Pinpoint the cell where the given text exists, returning its [X, Y] midpoint coordinate. 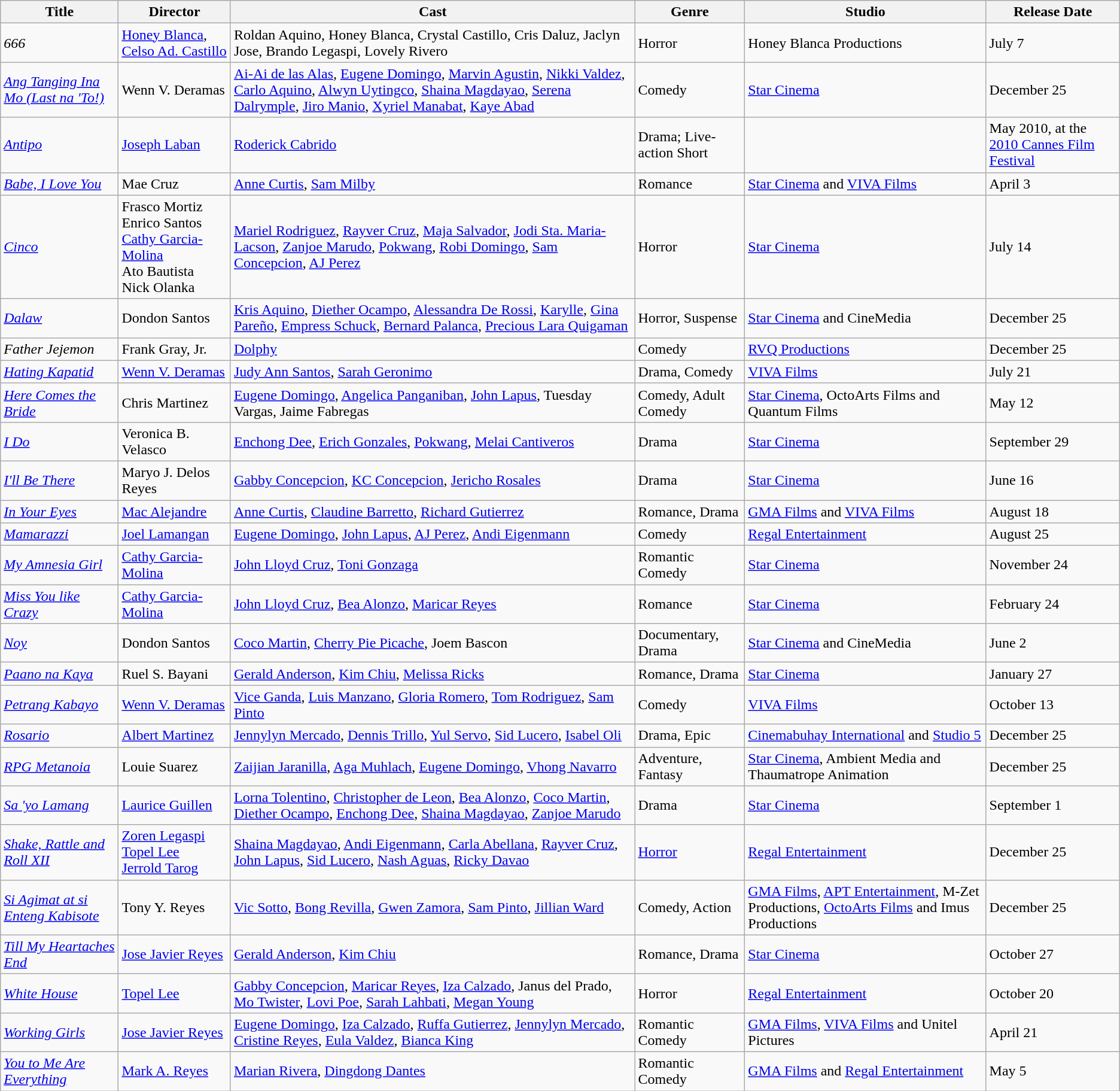
Paano na Kaya [60, 674]
Jennylyn Mercado, Dennis Trillo, Yul Servo, Sid Lucero, Isabel Oli [432, 736]
GMA Films and VIVA Films [865, 512]
Kris Aquino, Diether Ocampo, Alessandra De Rossi, Karylle, Gina Pareño, Empress Schuck, Bernard Palanca, Precious Lara Quigaman [432, 318]
GMA Films, VIVA Films and Unitel Pictures [865, 1032]
RPG Metanoia [60, 766]
February 24 [1053, 604]
Noy [60, 643]
Petrang Kabayo [60, 705]
Shake, Rattle and Roll XII [60, 852]
Topel Lee [175, 993]
Roderick Cabrido [432, 145]
Horror, Suspense [690, 318]
Shaina Magdayao, Andi Eigenmann, Carla Abellana, Rayver Cruz, John Lapus, Sid Lucero, Nash Aguas, Ricky Davao [432, 852]
Tony Y. Reyes [175, 907]
Zaijian Jaranilla, Aga Muhlach, Eugene Domingo, Vhong Navarro [432, 766]
Ang Tanging Ina Mo (Last na 'To!) [60, 90]
July 21 [1053, 372]
April 3 [1053, 184]
November 24 [1053, 565]
July 14 [1053, 247]
666 [60, 43]
Rosario [60, 736]
Vice Ganda, Luis Manzano, Gloria Romero, Tom Rodriguez, Sam Pinto [432, 705]
Hating Kapatid [60, 372]
Roldan Aquino, Honey Blanca, Crystal Castillo, Cris Daluz, Jaclyn Jose, Brando Legaspi, Lovely Rivero [432, 43]
May 12 [1053, 402]
Eugene Domingo, Iza Calzado, Ruffa Gutierrez, Jennylyn Mercado, Cristine Reyes, Eula Valdez, Bianca King [432, 1032]
Marian Rivera, Dingdong Dantes [432, 1071]
Comedy, Adult Comedy [690, 402]
John Lloyd Cruz, Bea Alonzo, Maricar Reyes [432, 604]
Joel Lamangan [175, 534]
Mae Cruz [175, 184]
Cinemabuhay International and Studio 5 [865, 736]
Frank Gray, Jr. [175, 349]
June 2 [1053, 643]
Star Cinema, Ambient Media and Thaumatrope Animation [865, 766]
May 5 [1053, 1071]
Dalaw [60, 318]
October 27 [1053, 954]
White House [60, 993]
January 27 [1053, 674]
Star Cinema and VIVA Films [865, 184]
Coco Martin, Cherry Pie Picache, Joem Bascon [432, 643]
Zoren LegaspiTopel LeeJerrold Tarog [175, 852]
October 20 [1053, 993]
Chris Martinez [175, 402]
I'll Be There [60, 480]
May 2010, at the 2010 Cannes Film Festival [1053, 145]
Cinco [60, 247]
Drama, Epic [690, 736]
Drama; Live-action Short [690, 145]
Vic Sotto, Bong Revilla, Gwen Zamora, Sam Pinto, Jillian Ward [432, 907]
Babe, I Love You [60, 184]
Star Cinema, OctoArts Films and Quantum Films [865, 402]
September 1 [1053, 806]
Gerald Anderson, Kim Chiu [432, 954]
April 21 [1053, 1032]
Working Girls [60, 1032]
Cast [432, 12]
August 18 [1053, 512]
Judy Ann Santos, Sarah Geronimo [432, 372]
Sa 'yo Lamang [60, 806]
Albert Martinez [175, 736]
Here Comes the Bride [60, 402]
June 16 [1053, 480]
Ruel S. Bayani [175, 674]
In Your Eyes [60, 512]
You to Me Are Everything [60, 1071]
RVQ Productions [865, 349]
Honey Blanca Productions [865, 43]
Laurice Guillen [175, 806]
Comedy, Action [690, 907]
Mariel Rodriguez, Rayver Cruz, Maja Salvador, Jodi Sta. Maria-Lacson, Zanjoe Marudo, Pokwang, Robi Domingo, Sam Concepcion, AJ Perez [432, 247]
Mac Alejandre [175, 512]
Miss You like Crazy [60, 604]
Mark A. Reyes [175, 1071]
Honey Blanca, Celso Ad. Castillo [175, 43]
Father Jejemon [60, 349]
October 13 [1053, 705]
Genre [690, 12]
August 25 [1053, 534]
Joseph Laban [175, 145]
Gabby Concepcion, KC Concepcion, Jericho Rosales [432, 480]
GMA Films, APT Entertainment, M-Zet Productions, OctoArts Films and Imus Productions [865, 907]
Director [175, 12]
July 7 [1053, 43]
Anne Curtis, Claudine Barretto, Richard Gutierrez [432, 512]
I Do [60, 442]
Title [60, 12]
Mamarazzi [60, 534]
September 29 [1053, 442]
Gabby Concepcion, Maricar Reyes, Iza Calzado, Janus del Prado, Mo Twister, Lovi Poe, Sarah Lahbati, Megan Young [432, 993]
Lorna Tolentino, Christopher de Leon, Bea Alonzo, Coco Martin, Diether Ocampo, Enchong Dee, Shaina Magdayao, Zanjoe Marudo [432, 806]
Eugene Domingo, John Lapus, AJ Perez, Andi Eigenmann [432, 534]
Maryo J. Delos Reyes [175, 480]
Studio [865, 12]
Louie Suarez [175, 766]
John Lloyd Cruz, Toni Gonzaga [432, 565]
My Amnesia Girl [60, 565]
Adventure, Fantasy [690, 766]
Veronica B. Velasco [175, 442]
Enchong Dee, Erich Gonzales, Pokwang, Melai Cantiveros [432, 442]
Documentary, Drama [690, 643]
Anne Curtis, Sam Milby [432, 184]
Release Date [1053, 12]
Till My Heartaches End [60, 954]
Dolphy [432, 349]
Antipo [60, 145]
Si Agimat at si Enteng Kabisote [60, 907]
Gerald Anderson, Kim Chiu, Melissa Ricks [432, 674]
Frasco MortizEnrico SantosCathy Garcia-MolinaAto BautistaNick Olanka [175, 247]
GMA Films and Regal Entertainment [865, 1071]
Eugene Domingo, Angelica Panganiban, John Lapus, Tuesday Vargas, Jaime Fabregas [432, 402]
Drama, Comedy [690, 372]
